For the text-containing cell, return its midpoint in (X, Y) coordinate format. 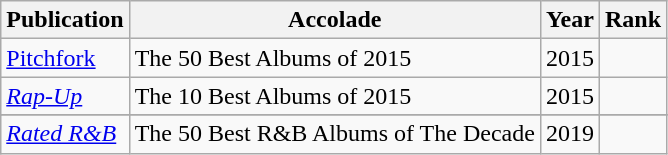
Rated R&B (65, 134)
2019 (570, 134)
Pitchfork (65, 58)
Rank (632, 20)
Year (570, 20)
The 50 Best R&B Albums of The Decade (334, 134)
Accolade (334, 20)
The 10 Best Albums of 2015 (334, 96)
Rap-Up (65, 96)
The 50 Best Albums of 2015 (334, 58)
Publication (65, 20)
